Return the (x, y) coordinate for the center point of the cell that contains the specified text.  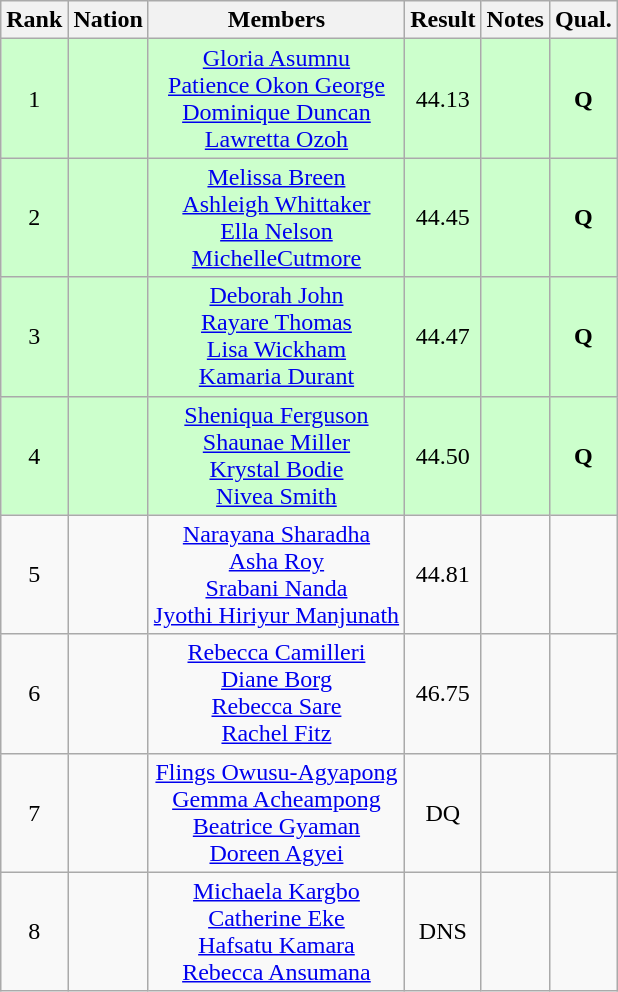
4 (34, 456)
2 (34, 218)
Deborah JohnRayare ThomasLisa WickhamKamaria Durant (276, 336)
Melissa BreenAshleigh WhittakerElla NelsonMichelleCutmore (276, 218)
Gloria AsumnuPatience Okon GeorgeDominique DuncanLawretta Ozoh (276, 98)
6 (34, 694)
Qual. (583, 20)
Rebecca CamilleriDiane BorgRebecca SareRachel Fitz (276, 694)
44.13 (443, 98)
Notes (515, 20)
Rank (34, 20)
Sheniqua FergusonShaunae MillerKrystal BodieNivea Smith (276, 456)
44.47 (443, 336)
44.45 (443, 218)
DQ (443, 812)
5 (34, 574)
Members (276, 20)
Result (443, 20)
46.75 (443, 694)
7 (34, 812)
44.50 (443, 456)
Michaela KargboCatherine EkeHafsatu KamaraRebecca Ansumana (276, 932)
1 (34, 98)
Narayana SharadhaAsha RoySrabani NandaJyothi Hiriyur Manjunath (276, 574)
Flings Owusu-AgyapongGemma AcheampongBeatrice GyamanDoreen Agyei (276, 812)
3 (34, 336)
44.81 (443, 574)
8 (34, 932)
Nation (108, 20)
DNS (443, 932)
